Pinpoint the cell where the given text exists, returning its [X, Y] midpoint coordinate. 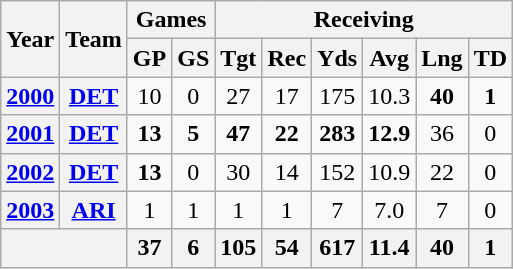
2002 [30, 172]
11.4 [390, 248]
Rec [287, 58]
5 [194, 134]
2001 [30, 134]
105 [238, 248]
36 [442, 134]
54 [287, 248]
47 [238, 134]
ARI [94, 210]
2000 [30, 96]
TD [490, 58]
7.0 [390, 210]
10 [149, 96]
Lng [442, 58]
2003 [30, 210]
27 [238, 96]
Games [170, 20]
10.9 [390, 172]
Tgt [238, 58]
Team [94, 39]
10.3 [390, 96]
37 [149, 248]
Yds [338, 58]
175 [338, 96]
Year [30, 39]
17 [287, 96]
30 [238, 172]
617 [338, 248]
Receiving [364, 20]
14 [287, 172]
12.9 [390, 134]
6 [194, 248]
152 [338, 172]
GS [194, 58]
GP [149, 58]
Avg [390, 58]
283 [338, 134]
